For the text-containing cell, return its midpoint in [X, Y] coordinate format. 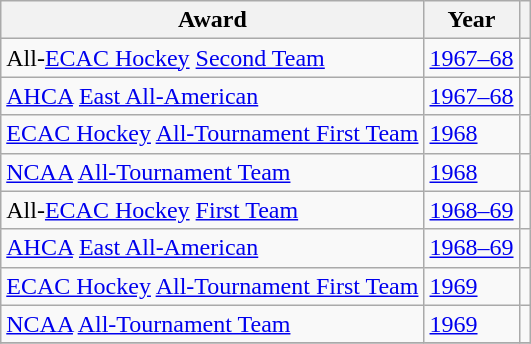
All-ECAC Hockey Second Team [212, 58]
Year [472, 20]
Award [212, 20]
All-ECAC Hockey First Team [212, 210]
